Locate the cell with the specified text and output its [X, Y] center coordinate. 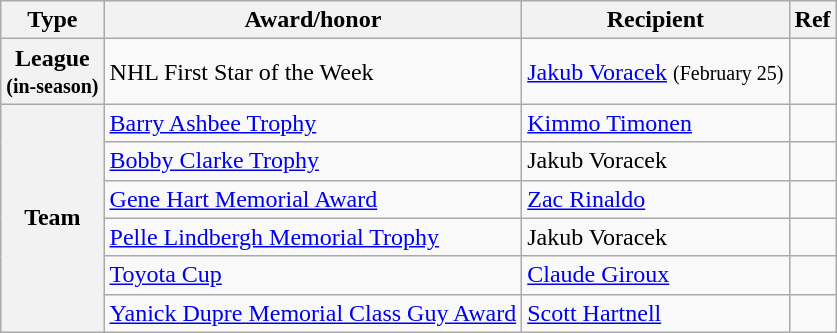
Team [52, 218]
Claude Giroux [656, 275]
NHL First Star of the Week [313, 72]
Recipient [656, 20]
Award/honor [313, 20]
Scott Hartnell [656, 313]
Barry Ashbee Trophy [313, 123]
League(in-season) [52, 72]
Gene Hart Memorial Award [313, 199]
Zac Rinaldo [656, 199]
Kimmo Timonen [656, 123]
Ref [812, 20]
Bobby Clarke Trophy [313, 161]
Pelle Lindbergh Memorial Trophy [313, 237]
Yanick Dupre Memorial Class Guy Award [313, 313]
Jakub Voracek (February 25) [656, 72]
Toyota Cup [313, 275]
Type [52, 20]
